Return [X, Y] of the center of cell containing provided text 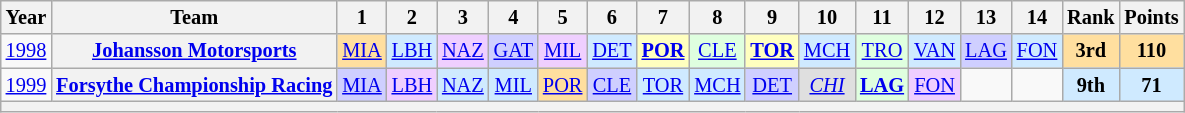
110 [1151, 51]
3rd [1090, 51]
4 [514, 17]
Forsythe Championship Racing [194, 85]
9 [772, 17]
Year [26, 17]
6 [612, 17]
71 [1151, 85]
3 [463, 17]
Points [1151, 17]
8 [717, 17]
TRO [882, 51]
VAN [934, 51]
2 [412, 17]
13 [986, 17]
5 [562, 17]
9th [1090, 85]
Team [194, 17]
1998 [26, 51]
GAT [514, 51]
11 [882, 17]
1 [362, 17]
Rank [1090, 17]
14 [1037, 17]
12 [934, 17]
10 [827, 17]
1999 [26, 85]
Johansson Motorsports [194, 51]
CHI [827, 85]
7 [664, 17]
